Determine the [x, y] coordinate at the center of the cell enclosing the given text.  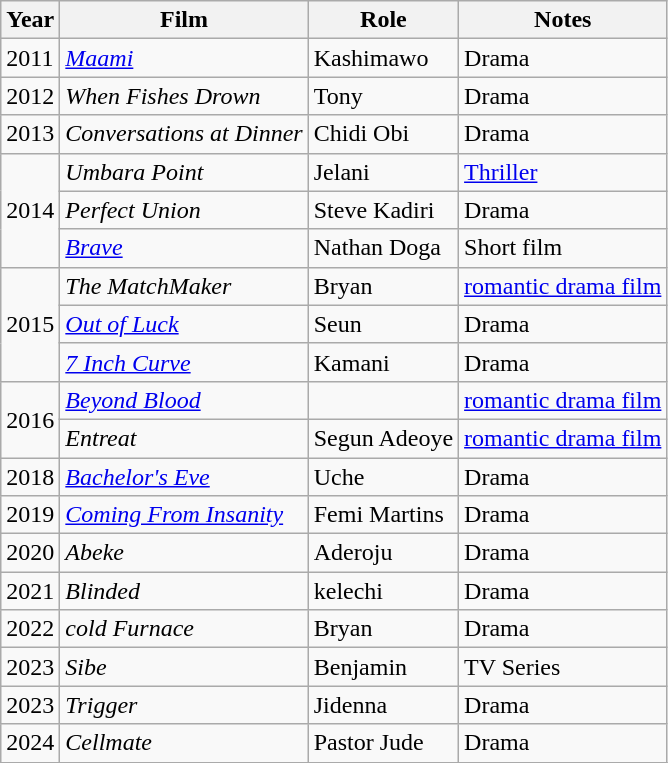
kelechi [383, 591]
Benjamin [383, 667]
Notes [563, 20]
7 Inch Curve [184, 362]
Film [184, 20]
Tony [383, 96]
Seun [383, 324]
Segun Adeoye [383, 438]
2021 [30, 591]
Steve Kadiri [383, 210]
2019 [30, 515]
Conversations at Dinner [184, 134]
Brave [184, 248]
Femi Martins [383, 515]
Short film [563, 248]
TV Series [563, 667]
Jidenna [383, 705]
2011 [30, 58]
Bachelor's Eve [184, 477]
2022 [30, 629]
When Fishes Drown [184, 96]
Beyond Blood [184, 400]
Year [30, 20]
cold Furnace [184, 629]
Abeke [184, 553]
2012 [30, 96]
Pastor Jude [383, 743]
Perfect Union [184, 210]
Umbara Point [184, 172]
2018 [30, 477]
2013 [30, 134]
Chidi Obi [383, 134]
Uche [383, 477]
The MatchMaker [184, 286]
Thriller [563, 172]
Aderoju [383, 553]
Role [383, 20]
Trigger [184, 705]
Blinded [184, 591]
Nathan Doga [383, 248]
Maami [184, 58]
Kamani [383, 362]
2014 [30, 210]
2015 [30, 324]
Coming From Insanity [184, 515]
2016 [30, 419]
Jelani [383, 172]
Out of Luck [184, 324]
2024 [30, 743]
2020 [30, 553]
Sibe [184, 667]
Kashimawo [383, 58]
Cellmate [184, 743]
Entreat [184, 438]
